Return (X, Y) of the center of cell containing provided text 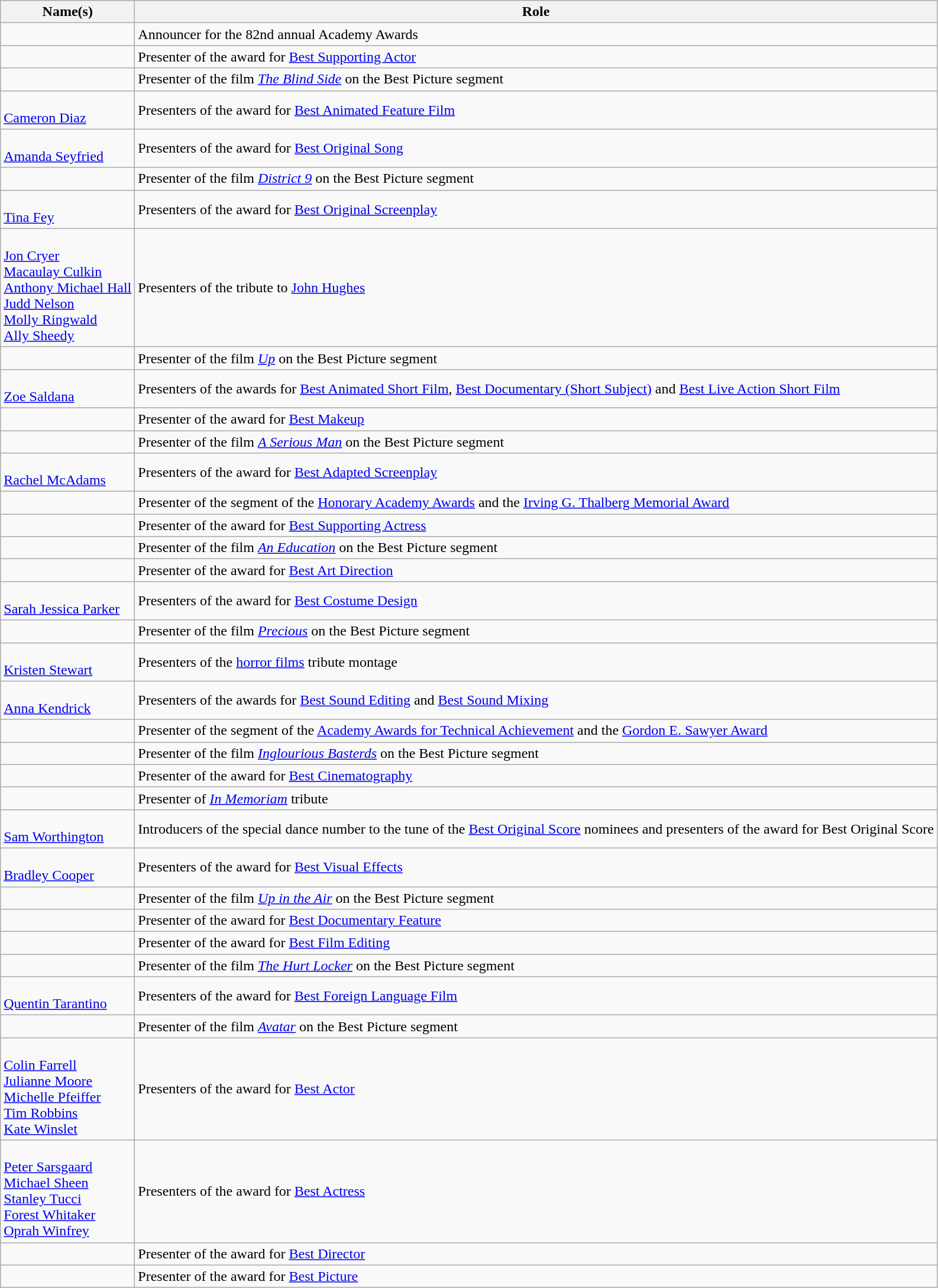
Colin FarrellJulianne MooreMichelle PfeifferTim RobbinsKate Winslet (67, 1089)
Kristen Stewart (67, 661)
Quentin Tarantino (67, 996)
Presenter of the film Up on the Best Picture segment (536, 358)
Presenters of the award for Best Foreign Language Film (536, 996)
Jon CryerMacaulay CulkinAnthony Michael HallJudd NelsonMolly RingwaldAlly Sheedy (67, 288)
Presenter of the award for Best Supporting Actress (536, 525)
Presenter of the award for Best Cinematography (536, 776)
Sam Worthington (67, 828)
Presenter of the award for Best Picture (536, 1276)
Presenter of the film District 9 on the Best Picture segment (536, 179)
Presenters of the horror films tribute montage (536, 661)
Bradley Cooper (67, 867)
Presenters of the award for Best Actor (536, 1089)
Presenters of the award for Best Visual Effects (536, 867)
Presenters of the award for Best Costume Design (536, 601)
Presenter of the segment of the Honorary Academy Awards and the Irving G. Thalberg Memorial Award (536, 503)
Anna Kendrick (67, 701)
Presenter of the film The Hurt Locker on the Best Picture segment (536, 966)
Zoe Saldana (67, 388)
Presenter of the award for Best Makeup (536, 419)
Presenter of the film An Education on the Best Picture segment (536, 548)
Peter SarsgaardMichael SheenStanley TucciForest WhitakerOprah Winfrey (67, 1192)
Presenters of the award for Best Original Song (536, 148)
Presenters of the award for Best Original Screenplay (536, 209)
Presenters of the award for Best Animated Feature Film (536, 110)
Introducers of the special dance number to the tune of the Best Original Score nominees and presenters of the award for Best Original Score (536, 828)
Sarah Jessica Parker (67, 601)
Presenter of the film Up in the Air on the Best Picture segment (536, 898)
Presenter of the award for Best Film Editing (536, 943)
Presenter of the segment of the Academy Awards for Technical Achievement and the Gordon E. Sawyer Award (536, 731)
Cameron Diaz (67, 110)
Tina Fey (67, 209)
Presenter of the film Precious on the Best Picture segment (536, 631)
Presenter of the film A Serious Man on the Best Picture segment (536, 442)
Presenter of the film Inglourious Basterds on the Best Picture segment (536, 753)
Presenter of the award for Best Documentary Feature (536, 921)
Presenter of the film The Blind Side on the Best Picture segment (536, 79)
Announcer for the 82nd annual Academy Awards (536, 34)
Presenters of the award for Best Adapted Screenplay (536, 472)
Presenter of the award for Best Art Direction (536, 570)
Presenter of In Memoriam tribute (536, 798)
Presenters of the awards for Best Sound Editing and Best Sound Mixing (536, 701)
Amanda Seyfried (67, 148)
Presenters of the tribute to John Hughes (536, 288)
Presenters of the award for Best Actress (536, 1192)
Role (536, 12)
Presenter of the film Avatar on the Best Picture segment (536, 1026)
Presenter of the award for Best Supporting Actor (536, 57)
Rachel McAdams (67, 472)
Name(s) (67, 12)
Presenter of the award for Best Director (536, 1254)
Presenters of the awards for Best Animated Short Film, Best Documentary (Short Subject) and Best Live Action Short Film (536, 388)
